Return [X, Y] of the center of cell containing provided text 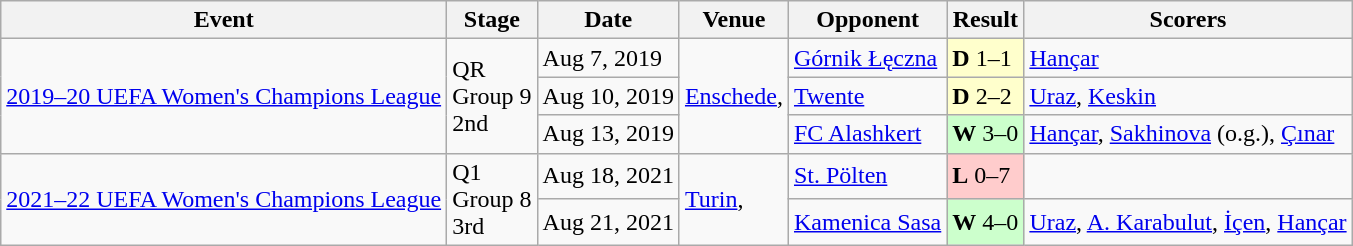
Enschede, [734, 96]
Opponent [867, 20]
Aug 7, 2019 [608, 58]
Hançar [1188, 58]
2021–22 UEFA Women's Champions League [224, 199]
Uraz, Keskin [1188, 96]
Scorers [1188, 20]
L 0–7 [986, 176]
QRGroup 92nd [492, 96]
St. Pölten [867, 176]
D 2–2 [986, 96]
Event [224, 20]
Turin, [734, 199]
Result [986, 20]
Górnik Łęczna [867, 58]
2019–20 UEFA Women's Champions League [224, 96]
Aug 10, 2019 [608, 96]
FC Alashkert [867, 134]
Q1Group 83rd [492, 199]
Aug 13, 2019 [608, 134]
Aug 18, 2021 [608, 176]
Venue [734, 20]
W 3–0 [986, 134]
Kamenica Sasa [867, 222]
Hançar, Sakhinova (o.g.), Çınar [1188, 134]
D 1–1 [986, 58]
Aug 21, 2021 [608, 222]
Stage [492, 20]
Uraz, A. Karabulut, İçen, Hançar [1188, 222]
Date [608, 20]
Twente [867, 96]
W 4–0 [986, 222]
